Return [x, y] of the center of cell containing provided text 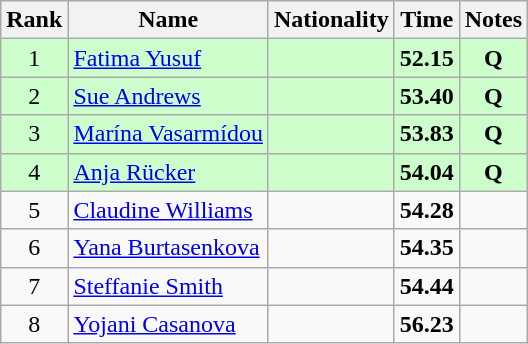
6 [34, 248]
5 [34, 210]
Yojani Casanova [168, 324]
Name [168, 20]
52.15 [426, 58]
Notes [493, 20]
Fatima Yusuf [168, 58]
Marína Vasarmídou [168, 134]
54.44 [426, 286]
Rank [34, 20]
54.35 [426, 248]
Time [426, 20]
4 [34, 172]
Sue Andrews [168, 96]
Steffanie Smith [168, 286]
54.04 [426, 172]
Yana Burtasenkova [168, 248]
2 [34, 96]
53.40 [426, 96]
56.23 [426, 324]
7 [34, 286]
1 [34, 58]
8 [34, 324]
Nationality [331, 20]
3 [34, 134]
53.83 [426, 134]
54.28 [426, 210]
Anja Rücker [168, 172]
Claudine Williams [168, 210]
